Find where the given text appears and provide that cell's center as [X, Y] coordinate. 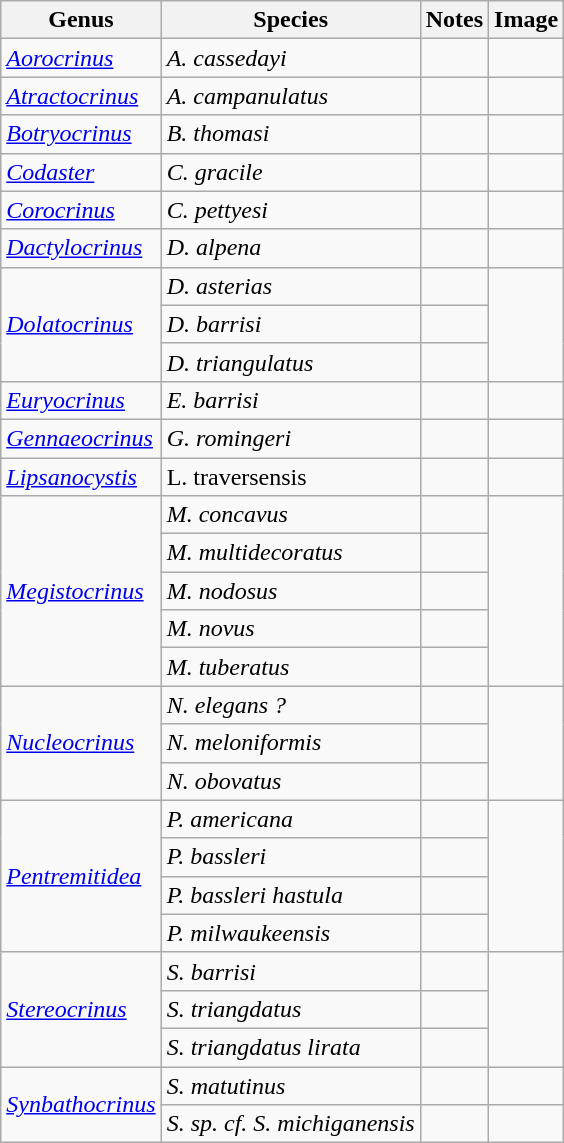
S. triangdatus [290, 1009]
A. campanulatus [290, 96]
P. americana [290, 819]
A. cassedayi [290, 58]
Nucleocrinus [81, 743]
L. traversensis [290, 477]
N. meloniformis [290, 743]
D. asterias [290, 286]
S. triangdatus lirata [290, 1047]
Synbathocrinus [81, 1104]
S. sp. cf. S. michiganensis [290, 1124]
Image [526, 20]
Species [290, 20]
Lipsanocystis [81, 477]
Stereocrinus [81, 1009]
G. romingeri [290, 438]
Codaster [81, 172]
P. milwaukeensis [290, 933]
D. alpena [290, 248]
S. matutinus [290, 1085]
Atractocrinus [81, 96]
Aorocrinus [81, 58]
Notes [454, 20]
D. triangulatus [290, 362]
M. concavus [290, 515]
M. tuberatus [290, 667]
Gennaeocrinus [81, 438]
M. multidecoratus [290, 553]
Dolatocrinus [81, 324]
Botryocrinus [81, 134]
Megistocrinus [81, 591]
N. obovatus [290, 781]
B. thomasi [290, 134]
M. nodosus [290, 591]
Genus [81, 20]
P. bassleri [290, 857]
Corocrinus [81, 210]
Dactylocrinus [81, 248]
C. pettyesi [290, 210]
S. barrisi [290, 971]
C. gracile [290, 172]
M. novus [290, 629]
P. bassleri hastula [290, 895]
E. barrisi [290, 400]
Pentremitidea [81, 876]
Euryocrinus [81, 400]
D. barrisi [290, 324]
N. elegans ? [290, 705]
